Identify which cell holds the provided text, then report its (x, y) central coordinate. 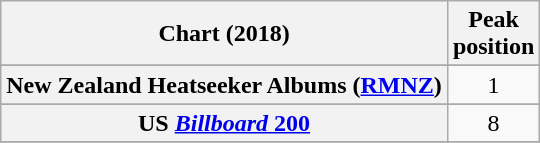
8 (493, 123)
US Billboard 200 (224, 123)
1 (493, 85)
Peak position (493, 34)
New Zealand Heatseeker Albums (RMNZ) (224, 85)
Chart (2018) (224, 34)
